Detect which cell encompasses the target text, then output its [x, y] center coordinate. 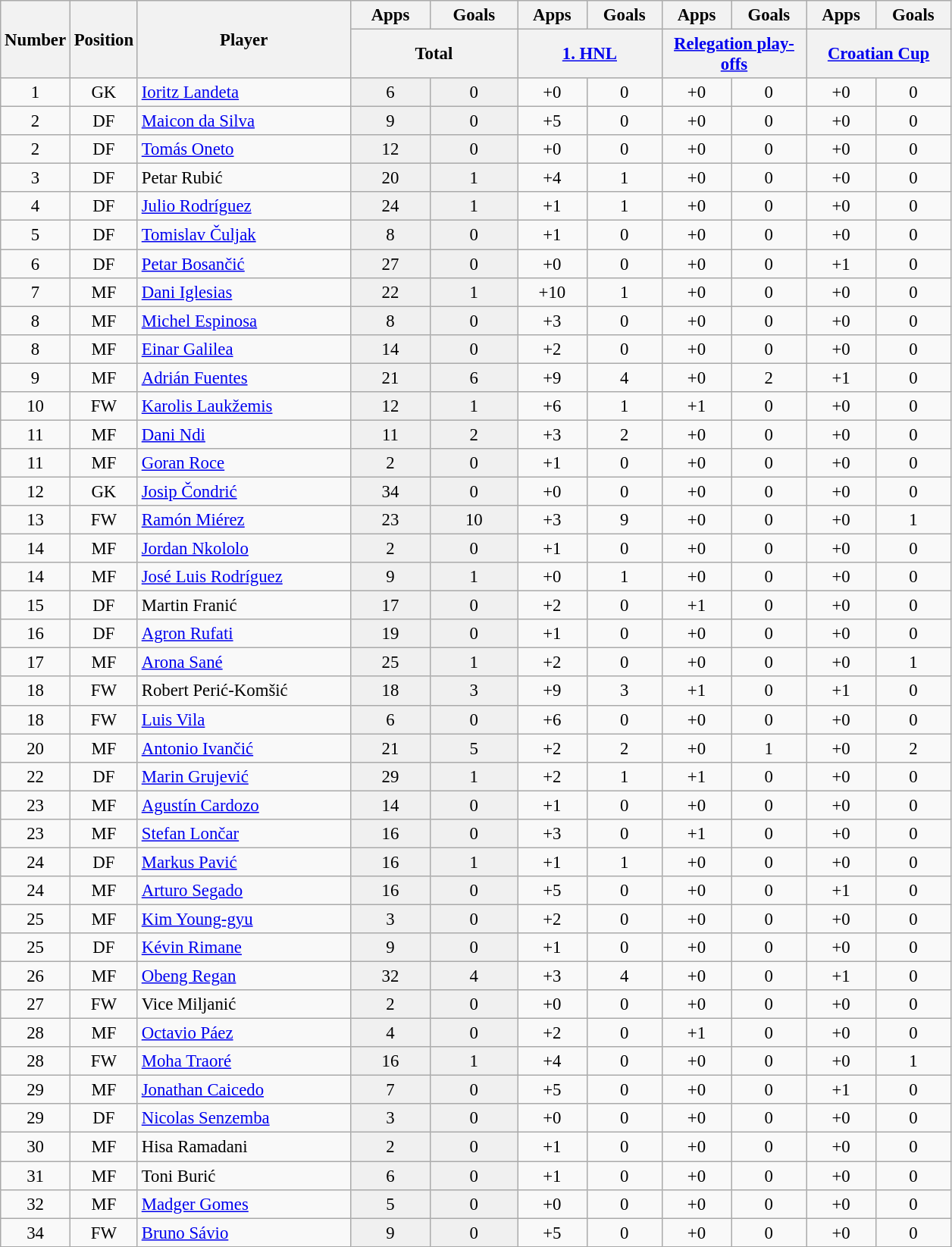
Ioritz Landeta [244, 92]
Agustín Cardozo [244, 805]
Madger Gomes [244, 1204]
13 [36, 520]
Kévin Rimane [244, 948]
Marin Grujević [244, 776]
Bruno Sávio [244, 1233]
Luis Vila [244, 719]
Arona Sané [244, 663]
30 [36, 1147]
Markus Pavić [244, 862]
Number [36, 39]
31 [36, 1176]
Hisa Ramadani [244, 1147]
Croatian Cup [879, 55]
Obeng Regan [244, 976]
+10 [553, 292]
Octavio Páez [244, 1033]
Einar Galilea [244, 349]
Total [434, 55]
José Luis Rodríguez [244, 577]
Jordan Nkololo [244, 549]
Jonathan Caicedo [244, 1090]
Ramón Miérez [244, 520]
19 [390, 634]
Adrián Fuentes [244, 378]
Michel Espinosa [244, 321]
15 [36, 606]
Petar Bosančić [244, 264]
Arturo Segado [244, 891]
26 [36, 976]
Julio Rodríguez [244, 207]
Moha Traoré [244, 1061]
Josip Čondrić [244, 491]
Vice Miljanić [244, 1004]
Stefan Lončar [244, 834]
Karolis Laukžemis [244, 406]
Nicolas Senzemba [244, 1118]
Goran Roce [244, 463]
Martin Franić [244, 606]
Toni Burić [244, 1176]
Player [244, 39]
Robert Perić-Komšić [244, 691]
Agron Rufati [244, 634]
Maicon da Silva [244, 121]
Dani Ndi [244, 434]
Antonio Ivančić [244, 748]
Tomás Oneto [244, 149]
Kim Young-gyu [244, 919]
Relegation play-offs [734, 55]
Dani Iglesias [244, 292]
Petar Rubić [244, 178]
Position [103, 39]
Tomislav Čuljak [244, 235]
1. HNL [590, 55]
